Return [x, y] of the center of cell containing provided text 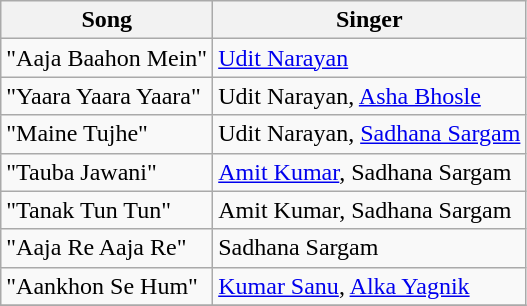
"Tauba Jawani" [107, 172]
Udit Narayan [370, 58]
"Maine Tujhe" [107, 134]
Udit Narayan, Asha Bhosle [370, 96]
Song [107, 20]
Kumar Sanu, Alka Yagnik [370, 286]
Sadhana Sargam [370, 248]
Udit Narayan, Sadhana Sargam [370, 134]
Singer [370, 20]
"Tanak Tun Tun" [107, 210]
"Aaja Re Aaja Re" [107, 248]
"Aaja Baahon Mein" [107, 58]
"Aankhon Se Hum" [107, 286]
"Yaara Yaara Yaara" [107, 96]
